For the text-containing cell, return its midpoint in [X, Y] coordinate format. 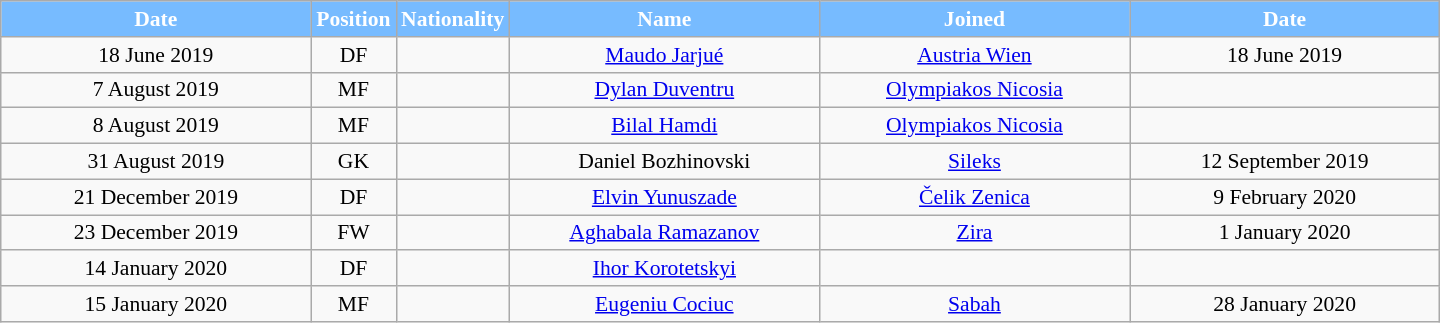
15 January 2020 [156, 304]
Sileks [974, 162]
Dylan Duventru [664, 90]
Nationality [452, 19]
Name [664, 19]
1 January 2020 [1285, 233]
Maudo Jarjué [664, 55]
GK [354, 162]
28 January 2020 [1285, 304]
14 January 2020 [156, 269]
Joined [974, 19]
Austria Wien [974, 55]
Eugeniu Cociuc [664, 304]
7 August 2019 [156, 90]
Zira [974, 233]
8 August 2019 [156, 126]
Daniel Bozhinovski [664, 162]
Bilal Hamdi [664, 126]
31 August 2019 [156, 162]
9 February 2020 [1285, 197]
Ihor Korotetskyi [664, 269]
Sabah [974, 304]
Aghabala Ramazanov [664, 233]
21 December 2019 [156, 197]
FW [354, 233]
Position [354, 19]
Čelik Zenica [974, 197]
Elvin Yunuszade [664, 197]
12 September 2019 [1285, 162]
23 December 2019 [156, 233]
